Return the [X, Y] coordinate for the center point of the cell that contains the specified text.  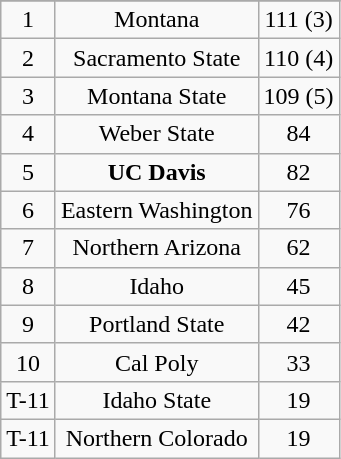
Portland State [156, 324]
9 [28, 324]
7 [28, 248]
2 [28, 58]
Cal Poly [156, 362]
42 [298, 324]
Montana State [156, 96]
Montana [156, 20]
6 [28, 210]
10 [28, 362]
Northern Colorado [156, 438]
Northern Arizona [156, 248]
3 [28, 96]
Weber State [156, 134]
109 (5) [298, 96]
8 [28, 286]
UC Davis [156, 172]
62 [298, 248]
Sacramento State [156, 58]
84 [298, 134]
45 [298, 286]
82 [298, 172]
4 [28, 134]
Eastern Washington [156, 210]
5 [28, 172]
76 [298, 210]
1 [28, 20]
Idaho State [156, 400]
33 [298, 362]
111 (3) [298, 20]
Idaho [156, 286]
110 (4) [298, 58]
